Identify which cell holds the provided text, then report its (x, y) central coordinate. 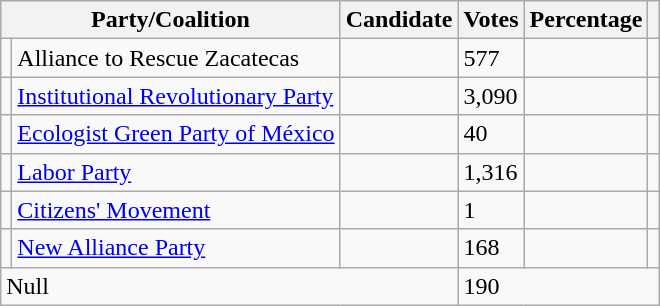
Labor Party (176, 172)
168 (491, 248)
1,316 (491, 172)
Percentage (586, 20)
Candidate (399, 20)
Alliance to Rescue Zacatecas (176, 58)
Votes (491, 20)
Ecologist Green Party of México (176, 134)
Null (230, 286)
1 (491, 210)
3,090 (491, 96)
Citizens' Movement (176, 210)
Party/Coalition (170, 20)
577 (491, 58)
190 (558, 286)
New Alliance Party (176, 248)
Institutional Revolutionary Party (176, 96)
40 (491, 134)
